Return the [x, y] coordinate for the center point of the cell that contains the specified text.  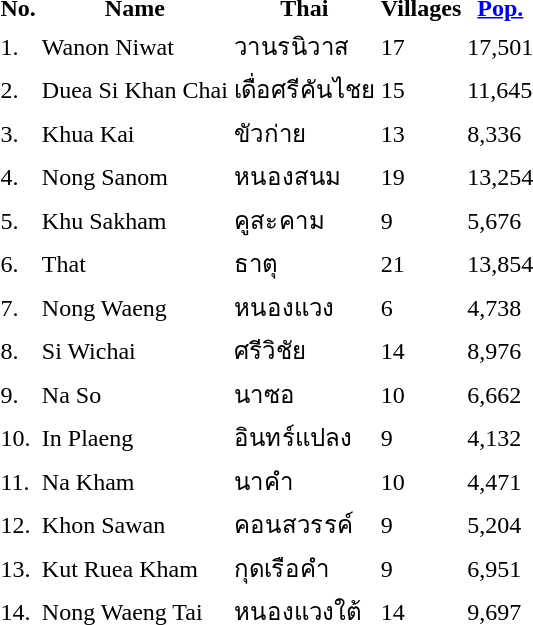
Duea Si Khan Chai [134, 90]
กุดเรือคำ [304, 568]
ขัวก่าย [304, 133]
คูสะคาม [304, 220]
เดื่อศรีคันไชย [304, 90]
Kut Ruea Kham [134, 568]
13 [420, 133]
6 [420, 307]
นาคำ [304, 481]
ธาตุ [304, 264]
วานรนิวาส [304, 46]
Nong Waeng [134, 307]
14 [420, 350]
คอนสวรรค์ [304, 524]
Na So [134, 394]
ศรีวิชัย [304, 350]
Khua Kai [134, 133]
That [134, 264]
หนองแวง [304, 307]
19 [420, 176]
21 [420, 264]
In Plaeng [134, 438]
Si Wichai [134, 350]
หนองสนม [304, 176]
Khu Sakham [134, 220]
นาซอ [304, 394]
17 [420, 46]
Na Kham [134, 481]
Nong Sanom [134, 176]
15 [420, 90]
อินทร์แปลง [304, 438]
Khon Sawan [134, 524]
Wanon Niwat [134, 46]
